Capture the cell that displays the provided text and extract its [x, y] central coordinate. 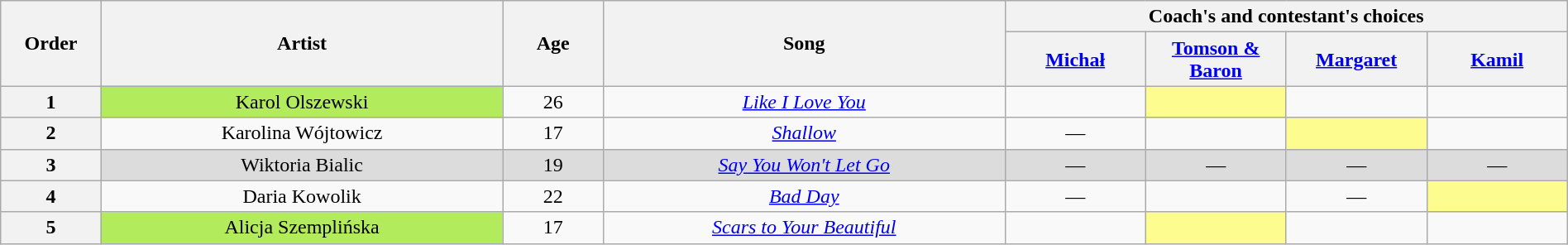
Wiktoria Bialic [302, 165]
Like I Love You [804, 102]
Karol Olszewski [302, 102]
Karolina Wójtowicz [302, 133]
26 [552, 102]
Kamil [1497, 60]
Song [804, 43]
2 [51, 133]
Margaret [1356, 60]
Shallow [804, 133]
Order [51, 43]
4 [51, 196]
Tomson & Baron [1216, 60]
Say You Won't Let Go [804, 165]
Michał [1075, 60]
Artist [302, 43]
Coach's and contestant's choices [1286, 17]
Scars to Your Beautiful [804, 228]
Alicja Szemplińska [302, 228]
Daria Kowolik [302, 196]
3 [51, 165]
1 [51, 102]
Bad Day [804, 196]
19 [552, 165]
Age [552, 43]
5 [51, 228]
22 [552, 196]
